Determine the [x, y] coordinate at the center of the cell enclosing the given text.  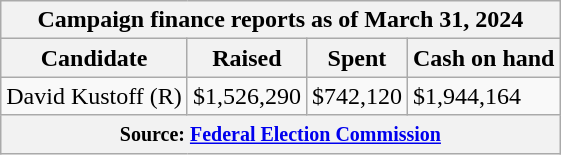
Candidate [94, 58]
$742,120 [356, 96]
$1,944,164 [483, 96]
Raised [246, 58]
Source: Federal Election Commission [280, 134]
Cash on hand [483, 58]
$1,526,290 [246, 96]
Campaign finance reports as of March 31, 2024 [280, 20]
David Kustoff (R) [94, 96]
Spent [356, 58]
